Capture the cell that displays the provided text and extract its (X, Y) central coordinate. 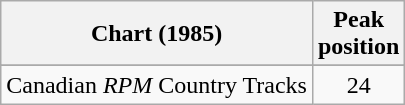
Chart (1985) (157, 34)
Canadian RPM Country Tracks (157, 85)
Peakposition (358, 34)
24 (358, 85)
